Locate the cell with the specified text and output its [X, Y] center coordinate. 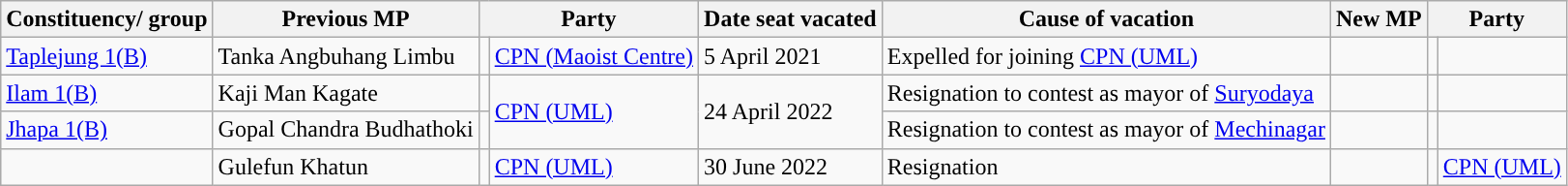
30 June 2022 [791, 167]
Previous MP [346, 19]
Resignation to contest as mayor of Suryodaya [1106, 93]
Gulefun Khatun [346, 167]
5 April 2021 [791, 56]
Resignation [1106, 167]
Expelled for joining CPN (UML) [1106, 56]
Cause of vacation [1106, 19]
Gopal Chandra Budhathoki [346, 130]
Resignation to contest as mayor of Mechinagar [1106, 130]
Ilam 1(B) [106, 93]
Tanka Angbuhang Limbu [346, 56]
Date seat vacated [791, 19]
Taplejung 1(B) [106, 56]
24 April 2022 [791, 111]
CPN (Maoist Centre) [594, 56]
Kaji Man Kagate [346, 93]
Jhapa 1(B) [106, 130]
New MP [1379, 19]
Constituency/ group [106, 19]
